Return [x, y] of the center of cell containing provided text 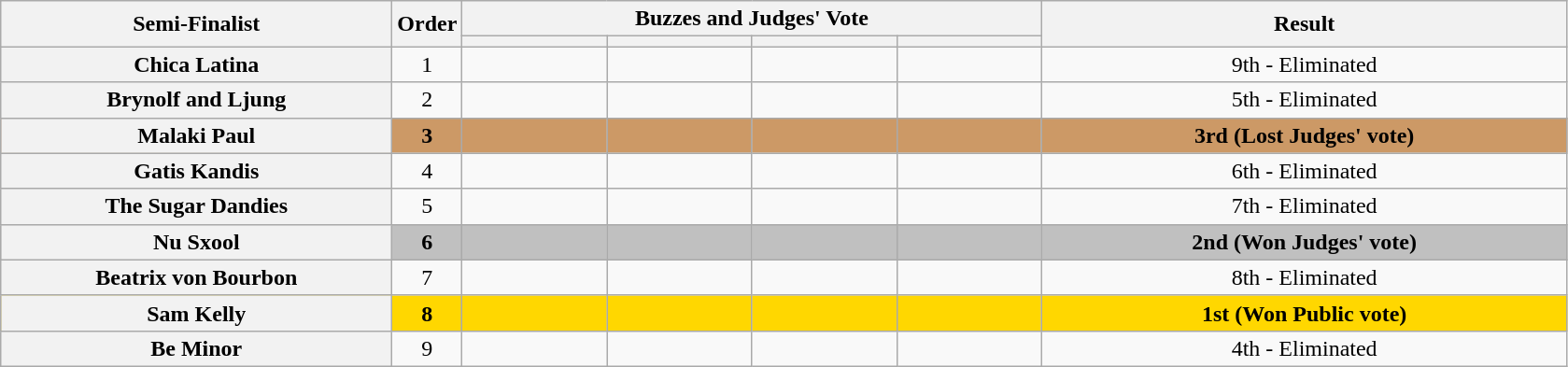
Chica Latina [196, 64]
7th - Eliminated [1304, 206]
Be Minor [196, 348]
1 [428, 64]
Sam Kelly [196, 313]
4th - Eliminated [1304, 348]
8th - Eliminated [1304, 277]
2nd (Won Judges' vote) [1304, 242]
6 [428, 242]
Gatis Kandis [196, 171]
The Sugar Dandies [196, 206]
2 [428, 100]
9 [428, 348]
9th - Eliminated [1304, 64]
1st (Won Public vote) [1304, 313]
Buzzes and Judges' Vote [752, 19]
Beatrix von Bourbon [196, 277]
5th - Eliminated [1304, 100]
Result [1304, 24]
5 [428, 206]
Nu Sxool [196, 242]
Brynolf and Ljung [196, 100]
7 [428, 277]
4 [428, 171]
Semi-Finalist [196, 24]
3rd (Lost Judges' vote) [1304, 135]
3 [428, 135]
Order [428, 24]
8 [428, 313]
6th - Eliminated [1304, 171]
Malaki Paul [196, 135]
